Locate the cell with the specified text and output its (x, y) center coordinate. 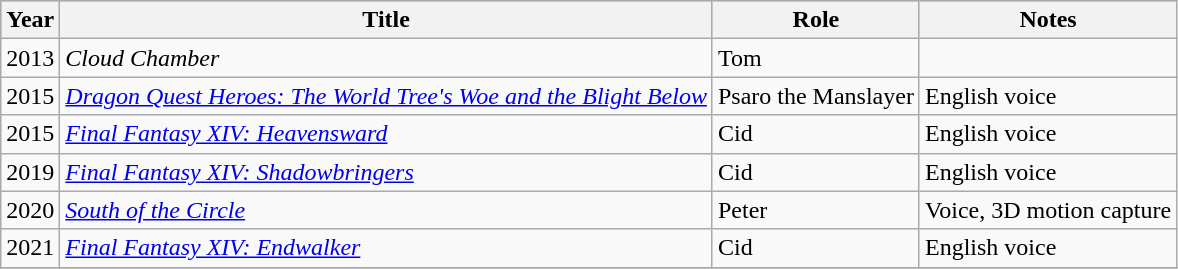
Peter (816, 210)
Dragon Quest Heroes: The World Tree's Woe and the Blight Below (386, 96)
Voice, 3D motion capture (1048, 210)
Final Fantasy XIV: Shadowbringers (386, 172)
Final Fantasy XIV: Endwalker (386, 248)
Year (30, 20)
Psaro the Manslayer (816, 96)
Cloud Chamber (386, 58)
2013 (30, 58)
Final Fantasy XIV: Heavensward (386, 134)
Role (816, 20)
South of the Circle (386, 210)
2019 (30, 172)
Title (386, 20)
Notes (1048, 20)
2020 (30, 210)
2021 (30, 248)
Tom (816, 58)
